Find where the given text appears and provide that cell's center as [x, y] coordinate. 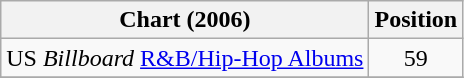
US Billboard R&B/Hip-Hop Albums [185, 58]
59 [416, 58]
Chart (2006) [185, 20]
Position [416, 20]
